Return the (X, Y) coordinate for the center point of the cell that contains the specified text.  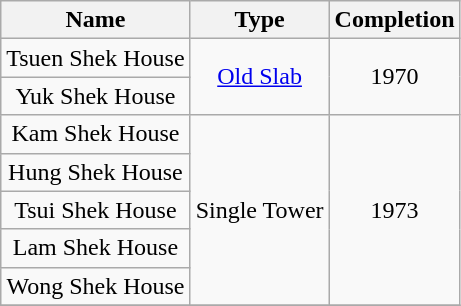
Wong Shek House (96, 286)
Yuk Shek House (96, 96)
Single Tower (260, 210)
Tsuen Shek House (96, 58)
Name (96, 20)
Kam Shek House (96, 134)
1970 (394, 77)
Hung Shek House (96, 172)
Lam Shek House (96, 248)
Old Slab (260, 77)
1973 (394, 210)
Completion (394, 20)
Tsui Shek House (96, 210)
Type (260, 20)
